Return the (x, y) coordinate for the center point of the cell that contains the specified text.  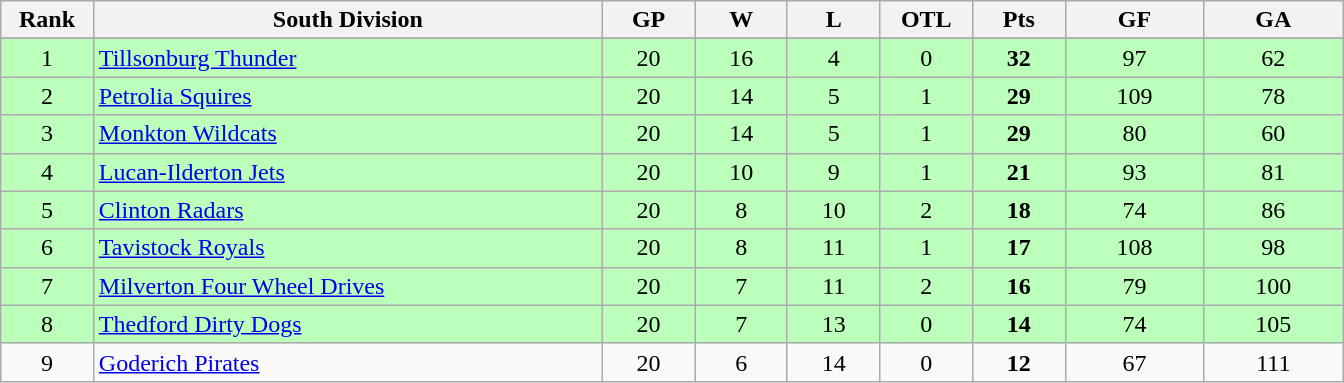
67 (1134, 362)
13 (834, 324)
105 (1274, 324)
GA (1274, 20)
18 (1020, 210)
79 (1134, 286)
Milverton Four Wheel Drives (348, 286)
32 (1020, 58)
OTL (926, 20)
GF (1134, 20)
98 (1274, 248)
Petrolia Squires (348, 96)
81 (1274, 172)
86 (1274, 210)
Goderich Pirates (348, 362)
21 (1020, 172)
12 (1020, 362)
South Division (348, 20)
93 (1134, 172)
17 (1020, 248)
3 (48, 134)
Clinton Radars (348, 210)
60 (1274, 134)
Thedford Dirty Dogs (348, 324)
Tavistock Royals (348, 248)
109 (1134, 96)
Lucan-Ilderton Jets (348, 172)
97 (1134, 58)
78 (1274, 96)
Rank (48, 20)
W (742, 20)
Pts (1020, 20)
62 (1274, 58)
108 (1134, 248)
GP (648, 20)
L (834, 20)
100 (1274, 286)
Tillsonburg Thunder (348, 58)
111 (1274, 362)
80 (1134, 134)
Monkton Wildcats (348, 134)
